Pinpoint the cell where the given text exists, returning its (x, y) midpoint coordinate. 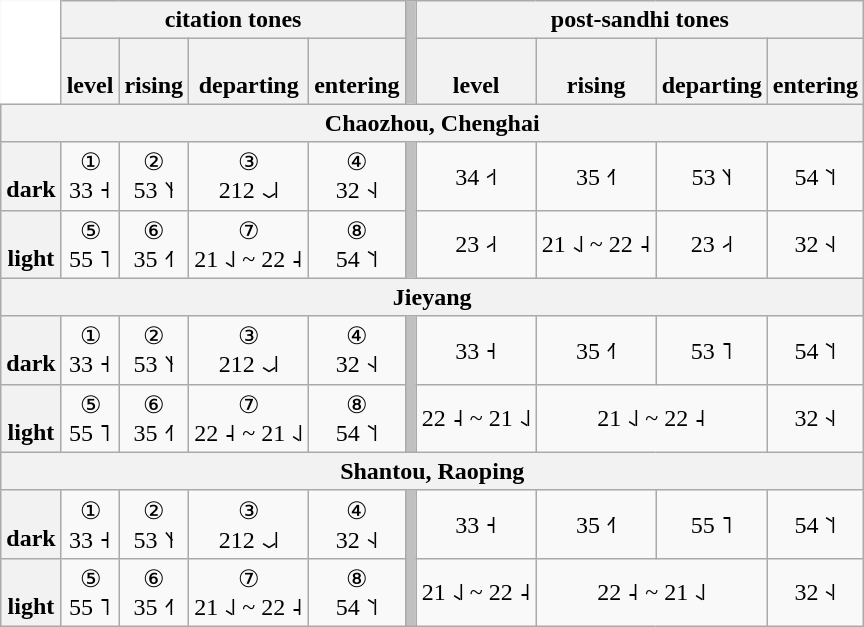
Shantou, Raoping (432, 471)
Chaozhou, Chenghai (432, 123)
53 ˥˧ (712, 176)
Jieyang (432, 297)
55 ˥ (712, 524)
53 ˥ (712, 350)
34 ˧˦ (476, 176)
citation tones (233, 20)
post-sandhi tones (640, 20)
⑦22 ˨ ~ 21 ˨˩ (249, 418)
